For the text-containing cell, return its midpoint in [X, Y] coordinate format. 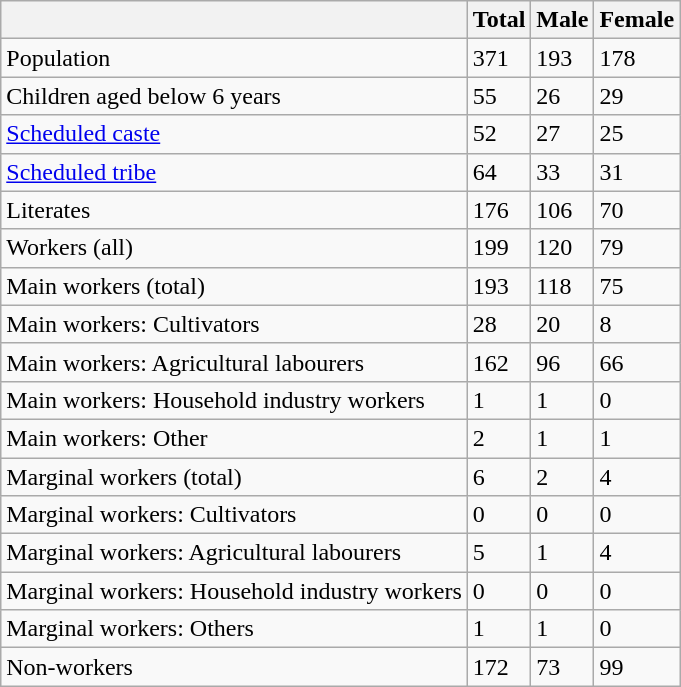
Main workers: Household industry workers [234, 400]
106 [562, 210]
99 [637, 667]
75 [637, 286]
28 [499, 324]
Marginal workers: Others [234, 629]
Scheduled tribe [234, 172]
Marginal workers: Agricultural labourers [234, 553]
118 [562, 286]
Marginal workers: Household industry workers [234, 591]
Main workers: Cultivators [234, 324]
Scheduled caste [234, 134]
176 [499, 210]
26 [562, 96]
79 [637, 248]
178 [637, 58]
Non-workers [234, 667]
Female [637, 20]
Main workers (total) [234, 286]
96 [562, 362]
55 [499, 96]
52 [499, 134]
162 [499, 362]
66 [637, 362]
Marginal workers: Cultivators [234, 515]
199 [499, 248]
64 [499, 172]
6 [499, 477]
Marginal workers (total) [234, 477]
172 [499, 667]
371 [499, 58]
33 [562, 172]
8 [637, 324]
73 [562, 667]
Population [234, 58]
Male [562, 20]
Workers (all) [234, 248]
Main workers: Agricultural labourers [234, 362]
29 [637, 96]
27 [562, 134]
31 [637, 172]
Total [499, 20]
25 [637, 134]
70 [637, 210]
120 [562, 248]
20 [562, 324]
5 [499, 553]
Children aged below 6 years [234, 96]
Literates [234, 210]
Main workers: Other [234, 438]
